From the cell containing the given text, extract its center point as [X, Y] coordinate. 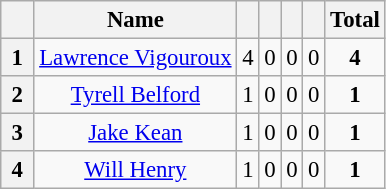
Lawrence Vigouroux [136, 58]
3 [18, 133]
2 [18, 95]
Tyrell Belford [136, 95]
Name [136, 20]
Total [355, 20]
Jake Kean [136, 133]
Will Henry [136, 170]
